Identify which cell holds the provided text, then report its [x, y] central coordinate. 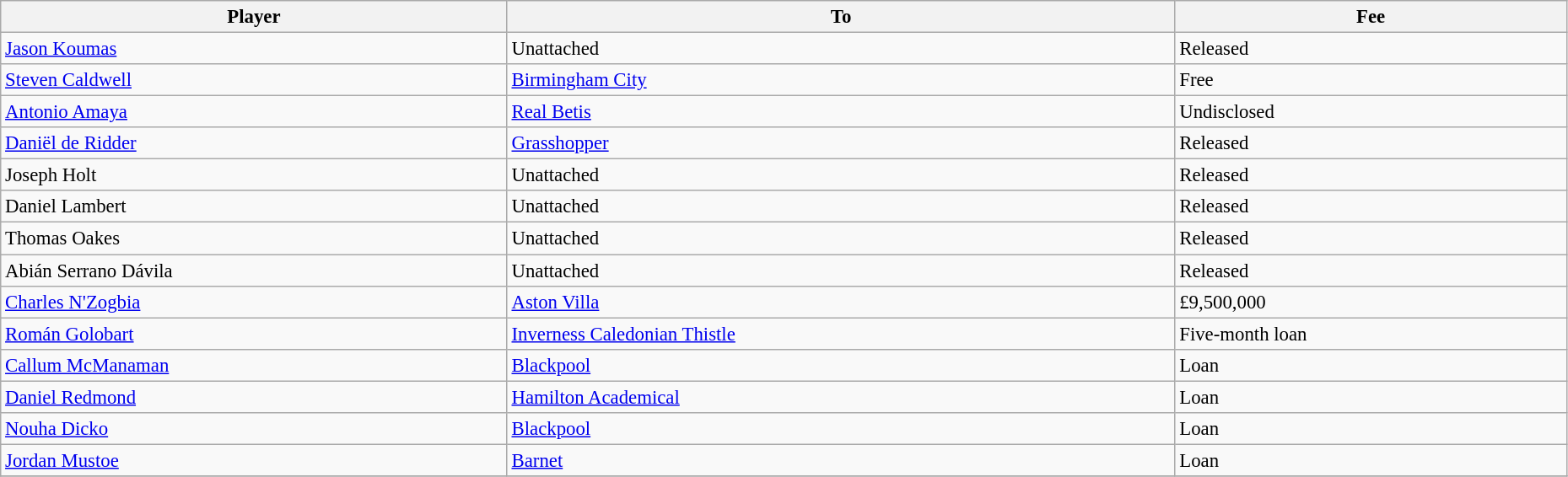
Free [1371, 80]
Abián Serrano Dávila [254, 271]
£9,500,000 [1371, 302]
Barnet [841, 460]
Román Golobart [254, 334]
Player [254, 17]
Jason Koumas [254, 49]
Five-month loan [1371, 334]
Steven Caldwell [254, 80]
To [841, 17]
Fee [1371, 17]
Daniel Lambert [254, 206]
Thomas Oakes [254, 238]
Daniel Redmond [254, 397]
Joseph Holt [254, 175]
Undisclosed [1371, 112]
Callum McManaman [254, 365]
Daniël de Ridder [254, 143]
Nouha Dicko [254, 429]
Real Betis [841, 112]
Jordan Mustoe [254, 460]
Hamilton Academical [841, 397]
Inverness Caledonian Thistle [841, 334]
Grasshopper [841, 143]
Antonio Amaya [254, 112]
Birmingham City [841, 80]
Charles N'Zogbia [254, 302]
Aston Villa [841, 302]
